For the text-containing cell, return its midpoint in [x, y] coordinate format. 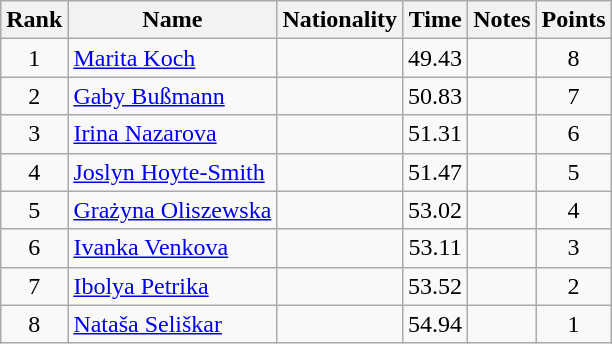
Grażyna Oliszewska [172, 210]
Name [172, 20]
Points [574, 20]
54.94 [436, 324]
53.02 [436, 210]
Marita Koch [172, 58]
53.11 [436, 248]
49.43 [436, 58]
Rank [34, 20]
Ibolya Petrika [172, 286]
Nationality [340, 20]
51.31 [436, 134]
50.83 [436, 96]
Gaby Bußmann [172, 96]
Joslyn Hoyte-Smith [172, 172]
53.52 [436, 286]
Nataša Seliškar [172, 324]
Ivanka Venkova [172, 248]
Notes [502, 20]
Irina Nazarova [172, 134]
51.47 [436, 172]
Time [436, 20]
